For the text-containing cell, return its midpoint in (X, Y) coordinate format. 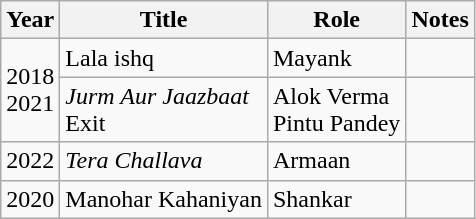
Armaan (336, 161)
Notes (440, 20)
Tera Challava (164, 161)
2020 (30, 199)
Mayank (336, 58)
Manohar Kahaniyan (164, 199)
Shankar (336, 199)
Lala ishq (164, 58)
Jurm Aur JaazbaatExit (164, 110)
Year (30, 20)
Title (164, 20)
Alok VermaPintu Pandey (336, 110)
Role (336, 20)
2022 (30, 161)
20182021 (30, 90)
